Scan for the cell matching the given text and deliver its (X, Y) coordinate at center. 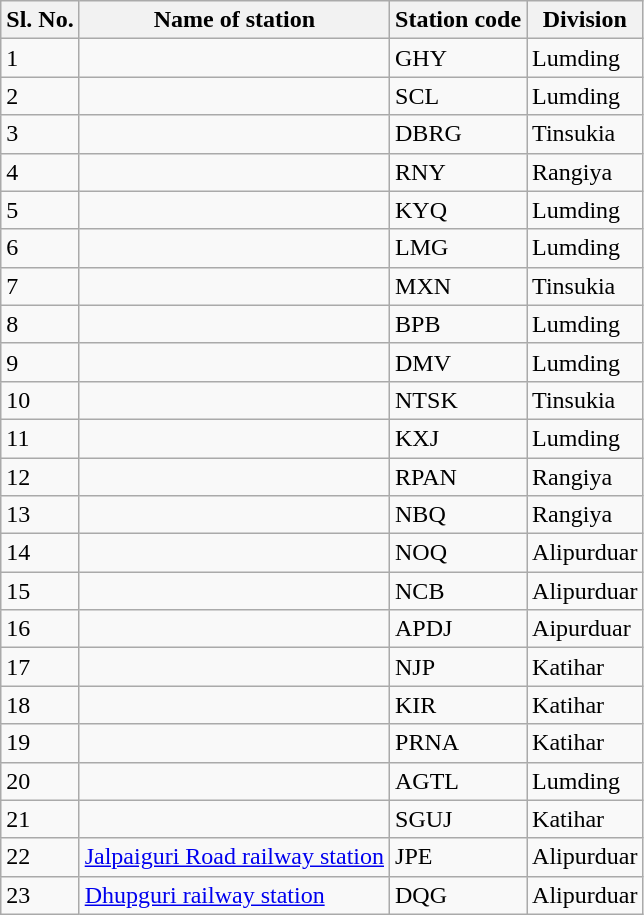
20 (40, 781)
1 (40, 58)
23 (40, 895)
6 (40, 248)
Jalpaiguri Road railway station (234, 857)
18 (40, 705)
LMG (458, 248)
NBQ (458, 515)
NCB (458, 591)
19 (40, 743)
JPE (458, 857)
22 (40, 857)
DMV (458, 362)
7 (40, 286)
PRNA (458, 743)
KYQ (458, 210)
MXN (458, 286)
Aipurduar (585, 629)
Station code (458, 20)
5 (40, 210)
NJP (458, 667)
11 (40, 438)
DQG (458, 895)
Dhupguri railway station (234, 895)
12 (40, 477)
APDJ (458, 629)
AGTL (458, 781)
Division (585, 20)
13 (40, 515)
KIR (458, 705)
NTSK (458, 400)
BPB (458, 324)
2 (40, 96)
DBRG (458, 134)
21 (40, 819)
SCL (458, 96)
Sl. No. (40, 20)
GHY (458, 58)
17 (40, 667)
4 (40, 172)
Name of station (234, 20)
16 (40, 629)
9 (40, 362)
RPAN (458, 477)
SGUJ (458, 819)
KXJ (458, 438)
14 (40, 553)
NOQ (458, 553)
RNY (458, 172)
15 (40, 591)
10 (40, 400)
3 (40, 134)
8 (40, 324)
